Capture the cell that displays the provided text and extract its (X, Y) central coordinate. 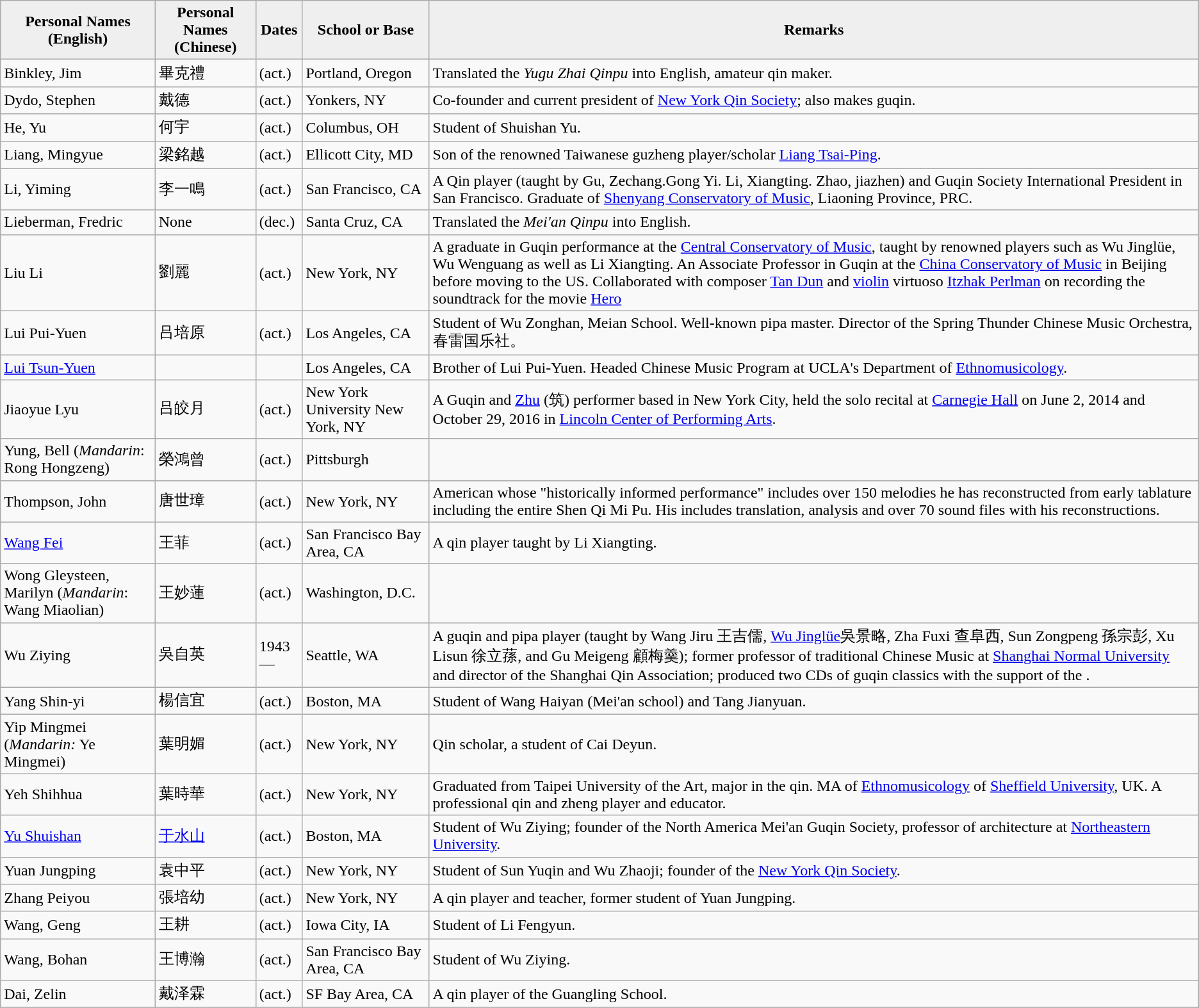
葉時華 (205, 794)
Brother of Lui Pui-Yuen. Headed Chinese Music Program at UCLA's Department of Ethnomusicology. (813, 368)
New York University New York, NY (366, 409)
李一鳴 (205, 190)
Student of Li Fengyun. (813, 925)
Portland, Oregon (366, 73)
School or Base (366, 30)
王妙蓮 (205, 593)
Seattle, WA (366, 654)
Yonkers, NY (366, 100)
Santa Cruz, CA (366, 222)
Student of Shuishan Yu. (813, 128)
Remarks (813, 30)
王菲 (205, 543)
Yung, Bell (Mandarin: Rong Hongzeng) (78, 460)
(dec.) (279, 222)
Student of Wu Ziying. (813, 959)
戴泽霖 (205, 994)
Personal Names (Chinese) (205, 30)
He, Yu (78, 128)
Dydo, Stephen (78, 100)
Zhang Peiyou (78, 898)
Co-founder and current president of New York Qin Society; also makes guqin. (813, 100)
None (205, 222)
吳自英 (205, 654)
Student of Wu Ziying; founder of the North America Mei'an Guqin Society, professor of architecture at Northeastern University. (813, 836)
楊信宜 (205, 701)
Binkley, Jim (78, 73)
張培幼 (205, 898)
Dates (279, 30)
Qin scholar, a student of Cai Deyun. (813, 744)
Liu Li (78, 273)
Wang, Geng (78, 925)
畢克禮 (205, 73)
Yuan Jungping (78, 871)
SF Bay Area, CA (366, 994)
于水山 (205, 836)
王博瀚 (205, 959)
吕培原 (205, 333)
Wang, Bohan (78, 959)
何宇 (205, 128)
Dai, Zelin (78, 994)
葉明媚 (205, 744)
Jiaoyue Lyu (78, 409)
Lui Pui-Yuen (78, 333)
Student of Wang Haiyan (Mei'an school) and Tang Jianyuan. (813, 701)
戴德 (205, 100)
Personal Names (English) (78, 30)
Student of Sun Yuqin and Wu Zhaoji; founder of the New York Qin Society. (813, 871)
袁中平 (205, 871)
Liang, Mingyue (78, 155)
榮鴻曾 (205, 460)
唐世璋 (205, 501)
Wong Gleysteen, Marilyn (Mandarin: Wang Miaolian) (78, 593)
Li, Yiming (78, 190)
劉麗 (205, 273)
Washington, D.C. (366, 593)
Lui Tsun-Yuen (78, 368)
Pittsburgh (366, 460)
Yeh Shihhua (78, 794)
A qin player of the Guangling School. (813, 994)
Columbus, OH (366, 128)
Lieberman, Fredric (78, 222)
Thompson, John (78, 501)
Yip Mingmei (Mandarin: Ye Mingmei) (78, 744)
Iowa City, IA (366, 925)
Translated the Mei'an Qinpu into English. (813, 222)
San Francisco, CA (366, 190)
吕皎月 (205, 409)
Wu Ziying (78, 654)
Ellicott City, MD (366, 155)
Student of Wu Zonghan, Meian School. Well-known pipa master. Director of the Spring Thunder Chinese Music Orchestra, 春雷国乐社。 (813, 333)
王耕 (205, 925)
A qin player taught by Li Xiangting. (813, 543)
Son of the renowned Taiwanese guzheng player/scholar Liang Tsai-Ping. (813, 155)
Yu Shuishan (78, 836)
1943— (279, 654)
Wang Fei (78, 543)
Yang Shin-yi (78, 701)
A qin player and teacher, former student of Yuan Jungping. (813, 898)
Translated the Yugu Zhai Qinpu into English, amateur qin maker. (813, 73)
梁銘越 (205, 155)
